Extract the [x, y] coordinate from the center of the cell holding the provided text.  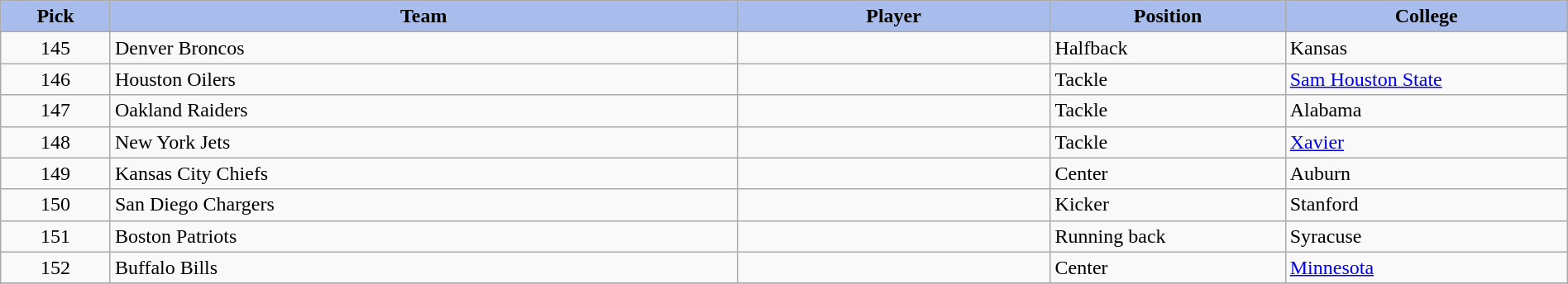
Kansas City Chiefs [423, 173]
Alabama [1426, 111]
Buffalo Bills [423, 267]
Position [1168, 17]
148 [56, 142]
145 [56, 48]
Boston Patriots [423, 236]
Syracuse [1426, 236]
Stanford [1426, 205]
147 [56, 111]
Running back [1168, 236]
Oakland Raiders [423, 111]
Halfback [1168, 48]
San Diego Chargers [423, 205]
Kansas [1426, 48]
College [1426, 17]
151 [56, 236]
Sam Houston State [1426, 79]
Auburn [1426, 173]
Kicker [1168, 205]
Houston Oilers [423, 79]
Minnesota [1426, 267]
Denver Broncos [423, 48]
146 [56, 79]
New York Jets [423, 142]
Pick [56, 17]
149 [56, 173]
152 [56, 267]
Player [893, 17]
150 [56, 205]
Xavier [1426, 142]
Team [423, 17]
